For the text-containing cell, return its midpoint in [x, y] coordinate format. 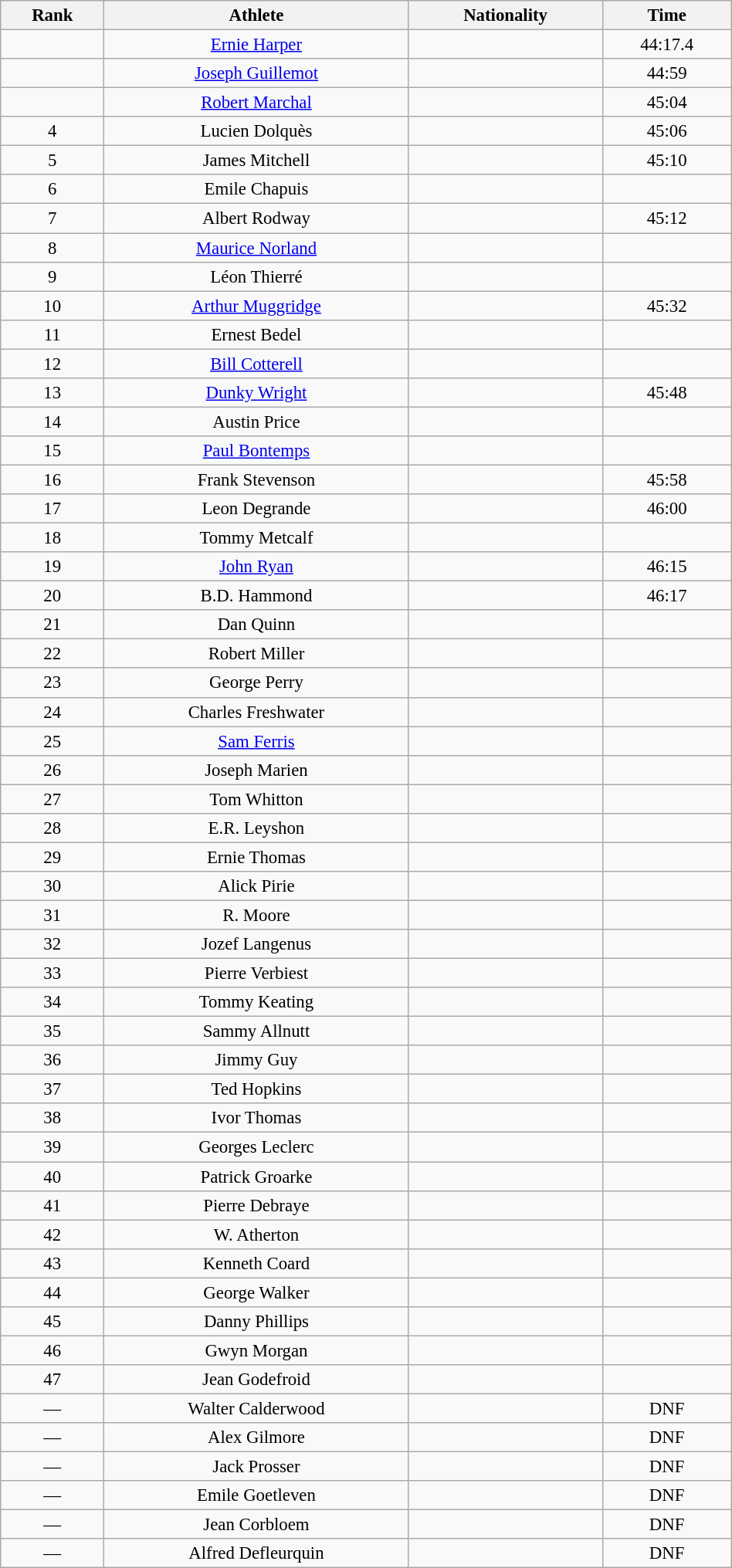
Alex Gilmore [256, 1438]
Tommy Keating [256, 1002]
31 [53, 915]
Rank [53, 15]
7 [53, 218]
13 [53, 393]
Pierre Debraye [256, 1205]
24 [53, 712]
19 [53, 567]
Georges Leclerc [256, 1147]
Maurice Norland [256, 248]
R. Moore [256, 915]
10 [53, 306]
Ernest Bedel [256, 334]
22 [53, 654]
4 [53, 131]
45:04 [667, 103]
29 [53, 857]
Robert Marchal [256, 103]
Dan Quinn [256, 625]
Robert Miller [256, 654]
Arthur Muggridge [256, 306]
Alfred Defleurquin [256, 1553]
Time [667, 15]
45:10 [667, 161]
B.D. Hammond [256, 596]
Gwyn Morgan [256, 1350]
Jimmy Guy [256, 1060]
Frank Stevenson [256, 479]
45:58 [667, 479]
Léon Thierré [256, 276]
21 [53, 625]
6 [53, 189]
45 [53, 1322]
20 [53, 596]
Nationality [505, 15]
Tommy Metcalf [256, 538]
Dunky Wright [256, 393]
33 [53, 974]
George Perry [256, 683]
Lucien Dolquès [256, 131]
9 [53, 276]
Emile Chapuis [256, 189]
Charles Freshwater [256, 712]
28 [53, 828]
40 [53, 1177]
Walter Calderwood [256, 1408]
43 [53, 1263]
30 [53, 886]
Leon Degrande [256, 509]
Jean Godefroid [256, 1380]
Ivor Thomas [256, 1119]
Joseph Marien [256, 770]
11 [53, 334]
45:12 [667, 218]
Jack Prosser [256, 1467]
47 [53, 1380]
16 [53, 479]
Jean Corbloem [256, 1525]
Kenneth Coard [256, 1263]
5 [53, 161]
23 [53, 683]
46:17 [667, 596]
25 [53, 741]
Athlete [256, 15]
Joseph Guillemot [256, 73]
46:15 [667, 567]
8 [53, 248]
15 [53, 451]
46 [53, 1350]
Jozef Langenus [256, 944]
45:32 [667, 306]
Patrick Groarke [256, 1177]
34 [53, 1002]
38 [53, 1119]
39 [53, 1147]
James Mitchell [256, 161]
14 [53, 422]
18 [53, 538]
Albert Rodway [256, 218]
Ernie Thomas [256, 857]
E.R. Leyshon [256, 828]
Paul Bontemps [256, 451]
41 [53, 1205]
Ted Hopkins [256, 1089]
W. Atherton [256, 1234]
John Ryan [256, 567]
27 [53, 799]
George Walker [256, 1292]
42 [53, 1234]
Sammy Allnutt [256, 1031]
Emile Goetleven [256, 1495]
Sam Ferris [256, 741]
44 [53, 1292]
Alick Pirie [256, 886]
36 [53, 1060]
35 [53, 1031]
Danny Phillips [256, 1322]
45:06 [667, 131]
Ernie Harper [256, 45]
26 [53, 770]
17 [53, 509]
Austin Price [256, 422]
46:00 [667, 509]
12 [53, 364]
Pierre Verbiest [256, 974]
45:48 [667, 393]
32 [53, 944]
44:17.4 [667, 45]
44:59 [667, 73]
Bill Cotterell [256, 364]
37 [53, 1089]
Tom Whitton [256, 799]
